Locate the cell with the specified text and output its (x, y) center coordinate. 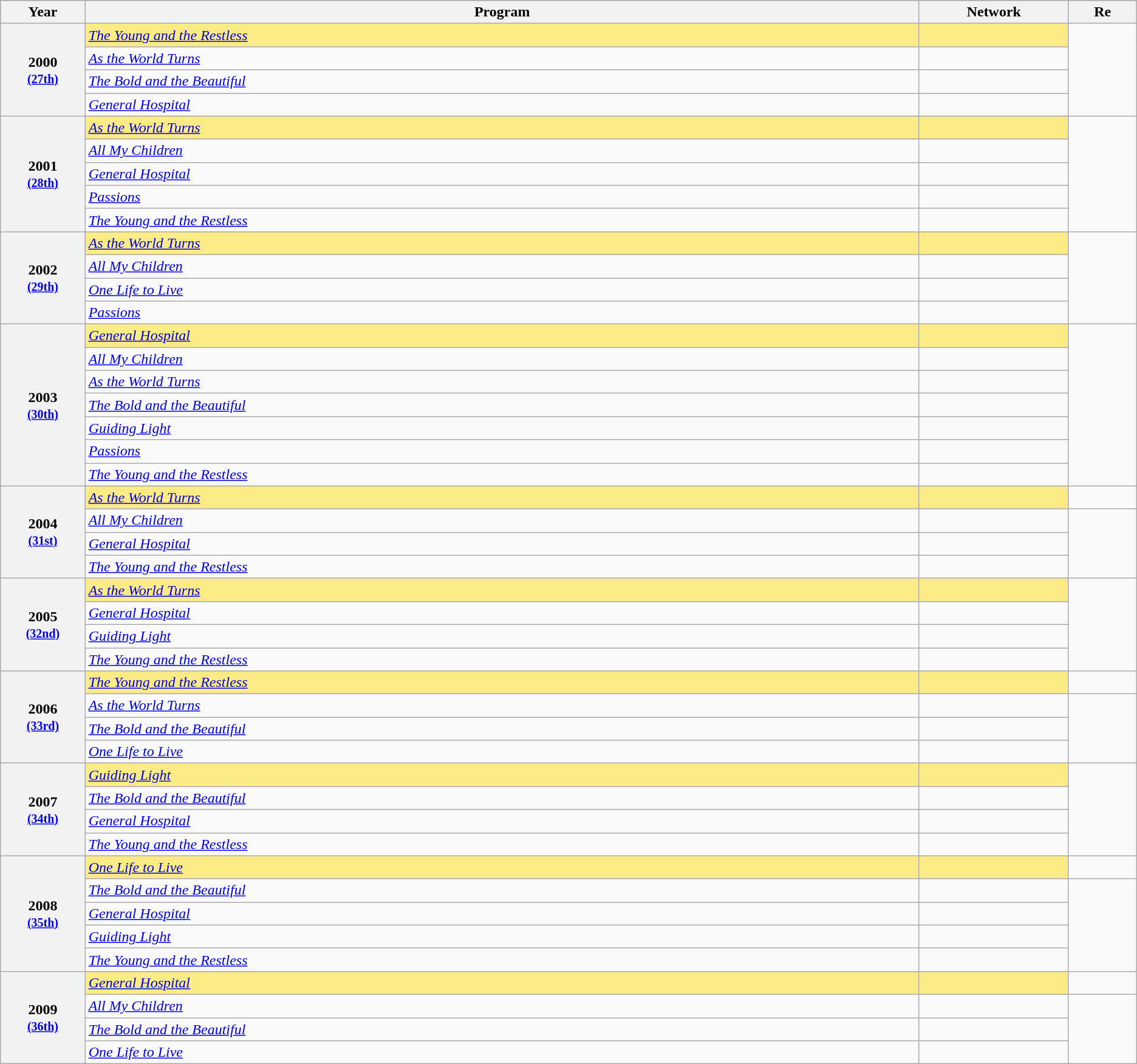
Network (994, 12)
2000 (27th) (43, 70)
2004 (31st) (43, 532)
Year (43, 12)
2009 (36th) (43, 1017)
2006 (33rd) (43, 717)
2001 (28th) (43, 174)
2003 (30th) (43, 405)
Re (1102, 12)
2002 (29th) (43, 278)
2005 (32nd) (43, 624)
2007 (34th) (43, 810)
2008 (35th) (43, 913)
Program (502, 12)
